Return the (x, y) coordinate for the center point of the cell that contains the specified text.  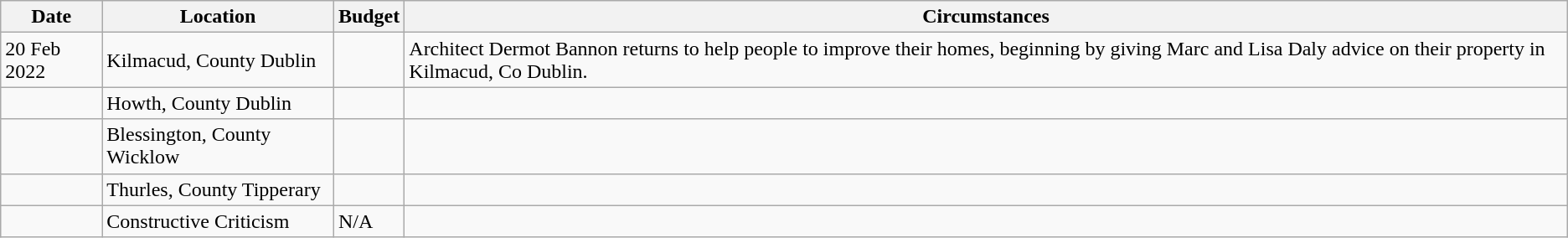
Thurles, County Tipperary (218, 189)
Budget (369, 17)
Howth, County Dublin (218, 103)
Constructive Criticism (218, 221)
Blessington, County Wicklow (218, 146)
20 Feb 2022 (52, 60)
Circumstances (986, 17)
N/A (369, 221)
Location (218, 17)
Date (52, 17)
Kilmacud, County Dublin (218, 60)
